Return (x, y) of the center of cell containing provided text 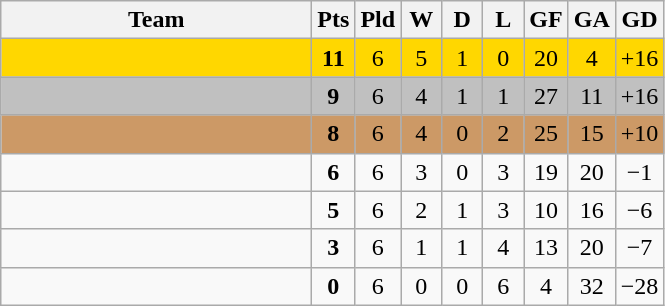
+10 (640, 134)
32 (592, 286)
13 (546, 248)
Team (156, 20)
Pld (378, 20)
19 (546, 172)
−6 (640, 210)
16 (592, 210)
−28 (640, 286)
−7 (640, 248)
8 (334, 134)
25 (546, 134)
10 (546, 210)
Pts (334, 20)
D (462, 20)
27 (546, 96)
W (422, 20)
GF (546, 20)
9 (334, 96)
15 (592, 134)
GD (640, 20)
GA (592, 20)
−1 (640, 172)
L (504, 20)
